Locate the cell with the specified text and output its [X, Y] center coordinate. 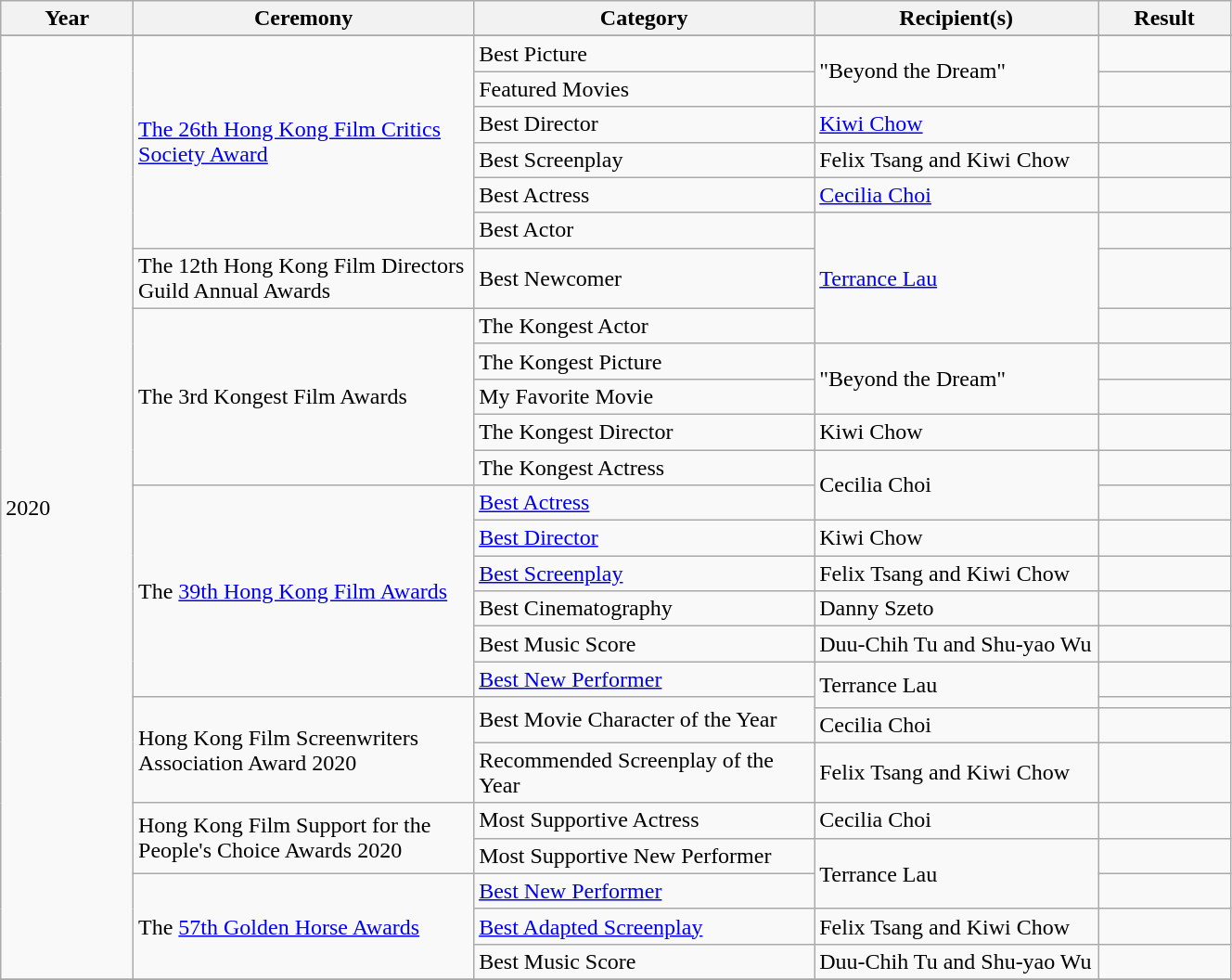
Most Supportive Actress [644, 820]
Recommended Screenplay of the Year [644, 772]
Best Adapted Screenplay [644, 926]
Hong Kong Film Screenwriters Association Award 2020 [304, 750]
The 3rd Kongest Film Awards [304, 396]
The Kongest Actor [644, 326]
Year [67, 19]
The 12th Hong Kong Film Directors Guild Annual Awards [304, 278]
Best Cinematography [644, 609]
Best Picture [644, 54]
Category [644, 19]
The 39th Hong Kong Film Awards [304, 591]
Danny Szeto [956, 609]
The Kongest Picture [644, 361]
The 57th Golden Horse Awards [304, 926]
Most Supportive New Performer [644, 856]
The Kongest Director [644, 432]
The Kongest Actress [644, 467]
Best Actor [644, 230]
The 26th Hong Kong Film Critics Society Award [304, 142]
Best Newcomer [644, 278]
Recipient(s) [956, 19]
Featured Movies [644, 89]
Ceremony [304, 19]
Best Movie Character of the Year [644, 720]
2020 [67, 509]
My Favorite Movie [644, 396]
Result [1165, 19]
Hong Kong Film Support for the People's Choice Awards 2020 [304, 838]
